Return (x, y) of the center of cell containing provided text 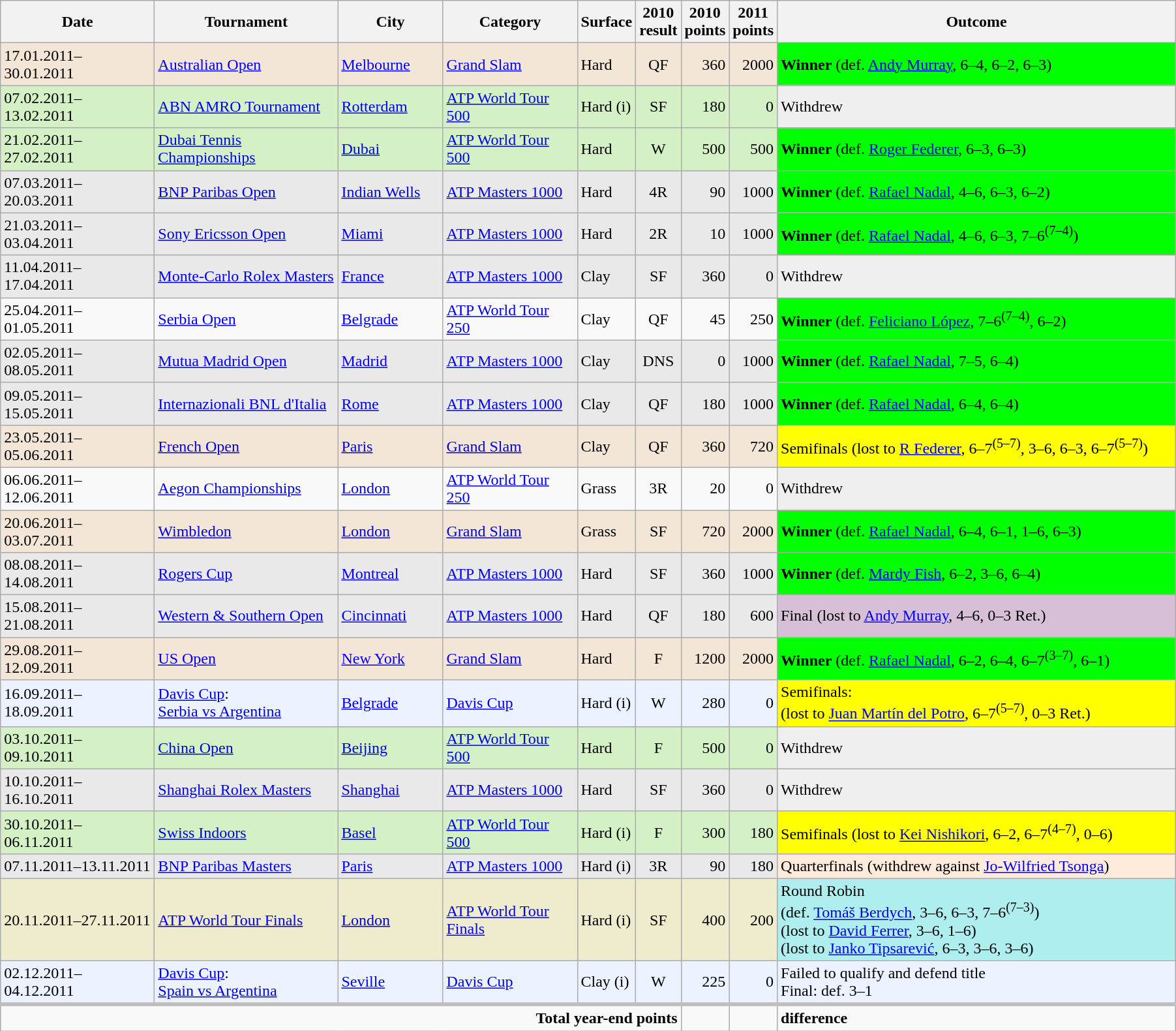
08.08.2011–14.08.2011 (78, 574)
Davis Cup: Spain vs Argentina (247, 983)
Winner (def. Mardy Fish, 6–2, 3–6, 6–4) (977, 574)
Monte-Carlo Rolex Masters (247, 277)
400 (705, 920)
Montreal (390, 574)
ABN AMRO Tournament (247, 107)
Serbia Open (247, 318)
06.06.2011–12.06.2011 (78, 488)
New York (390, 659)
Winner (def. Feliciano López, 7–6(7–4), 6–2) (977, 318)
Winner (def. Rafael Nadal, 7–5, 6–4) (977, 362)
Sony Ericsson Open (247, 234)
Total year-end points (340, 1017)
20.06.2011–03.07.2011 (78, 531)
Indian Wells (390, 192)
Basel (390, 833)
10.10.2011–16.10.2011 (78, 790)
Cincinnati (390, 616)
02.05.2011–08.05.2011 (78, 362)
Clay (i) (607, 983)
07.02.2011–13.02.2011 (78, 107)
Winner (def. Rafael Nadal, 4–6, 6–3, 7–6(7–4)) (977, 234)
20.11.2011–27.11.2011 (78, 920)
15.08.2011–21.08.2011 (78, 616)
11.04.2011–17.04.2011 (78, 277)
Failed to qualify and defend title Final: def. 3–1 (977, 983)
Surface (607, 22)
Madrid (390, 362)
Davis Cup: Serbia vs Argentina (247, 703)
China Open (247, 748)
Internazionali BNL d'Italia (247, 403)
1200 (705, 659)
4R (659, 192)
Semifinals: (lost to Juan Martín del Potro, 6–7(5–7), 0–3 Ret.) (977, 703)
Rome (390, 403)
Tournament (247, 22)
French Open (247, 446)
250 (753, 318)
difference (977, 1017)
Outcome (977, 22)
280 (705, 703)
Melbourne (390, 64)
Seville (390, 983)
Mutua Madrid Open (247, 362)
Winner (def. Rafael Nadal, 6–4, 6–4) (977, 403)
2010 points (705, 22)
France (390, 277)
Aegon Championships (247, 488)
Rotterdam (390, 107)
17.01.2011–30.01.2011 (78, 64)
Shanghai Rolex Masters (247, 790)
29.08.2011–12.09.2011 (78, 659)
Winner (def. Andy Murray, 6–4, 6–2, 6–3) (977, 64)
DNS (659, 362)
25.04.2011–01.05.2011 (78, 318)
Miami (390, 234)
10 (705, 234)
300 (705, 833)
Dubai Tennis Championships (247, 149)
07.03.2011–20.03.2011 (78, 192)
Rogers Cup (247, 574)
BNP Paribas Open (247, 192)
45 (705, 318)
Winner (def. Rafael Nadal, 6–4, 6–1, 1–6, 6–3) (977, 531)
20 (705, 488)
03.10.2011–09.10.2011 (78, 748)
City (390, 22)
Winner (def. Rafael Nadal, 4–6, 6–3, 6–2) (977, 192)
02.12.2011–04.12.2011 (78, 983)
16.09.2011–18.09.2011 (78, 703)
21.02.2011–27.02.2011 (78, 149)
09.05.2011–15.05.2011 (78, 403)
Date (78, 22)
Final (lost to Andy Murray, 4–6, 0–3 Ret.) (977, 616)
Semifinals (lost to R Federer, 6–7(5–7), 3–6, 6–3, 6–7(5–7)) (977, 446)
Quarterfinals (withdrew against Jo-Wilfried Tsonga) (977, 866)
600 (753, 616)
Beijing (390, 748)
Round Robin (def. Tomáš Berdych, 3–6, 6–3, 7–6(7–3)) (lost to David Ferrer, 3–6, 1–6) (lost to Janko Tipsarević, 6–3, 3–6, 3–6) (977, 920)
30.10.2011–06.11.2011 (78, 833)
2R (659, 234)
200 (753, 920)
Winner (def. Roger Federer, 6–3, 6–3) (977, 149)
US Open (247, 659)
Category (510, 22)
Wimbledon (247, 531)
225 (705, 983)
Shanghai (390, 790)
23.05.2011–05.06.2011 (78, 446)
2011 points (753, 22)
Semifinals (lost to Kei Nishikori, 6–2, 6–7(4–7), 0–6) (977, 833)
Swiss Indoors (247, 833)
Western & Southern Open (247, 616)
21.03.2011–03.04.2011 (78, 234)
2010 result (659, 22)
07.11.2011–13.11.2011 (78, 866)
Dubai (390, 149)
Australian Open (247, 64)
BNP Paribas Masters (247, 866)
Winner (def. Rafael Nadal, 6–2, 6–4, 6–7(3–7), 6–1) (977, 659)
